Search for the cell housing the specified text and yield its [X, Y] center coordinate. 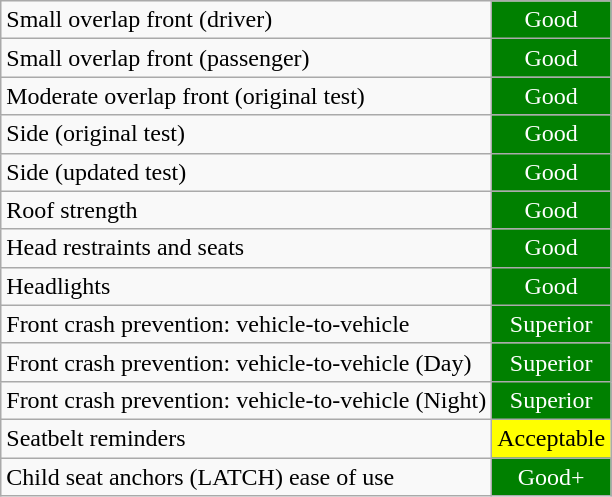
Good+ [552, 477]
Seatbelt reminders [246, 438]
Head restraints and seats [246, 248]
Small overlap front (passenger) [246, 58]
Child seat anchors (LATCH) ease of use [246, 477]
Side (updated test) [246, 172]
Headlights [246, 286]
Moderate overlap front (original test) [246, 96]
Side (original test) [246, 134]
Front crash prevention: vehicle-to-vehicle (Night) [246, 400]
Acceptable [552, 438]
Small overlap front (driver) [246, 20]
Roof strength [246, 210]
Front crash prevention: vehicle-to-vehicle (Day) [246, 362]
Front crash prevention: vehicle-to-vehicle [246, 324]
